Locate the cell with the specified text and output its (x, y) center coordinate. 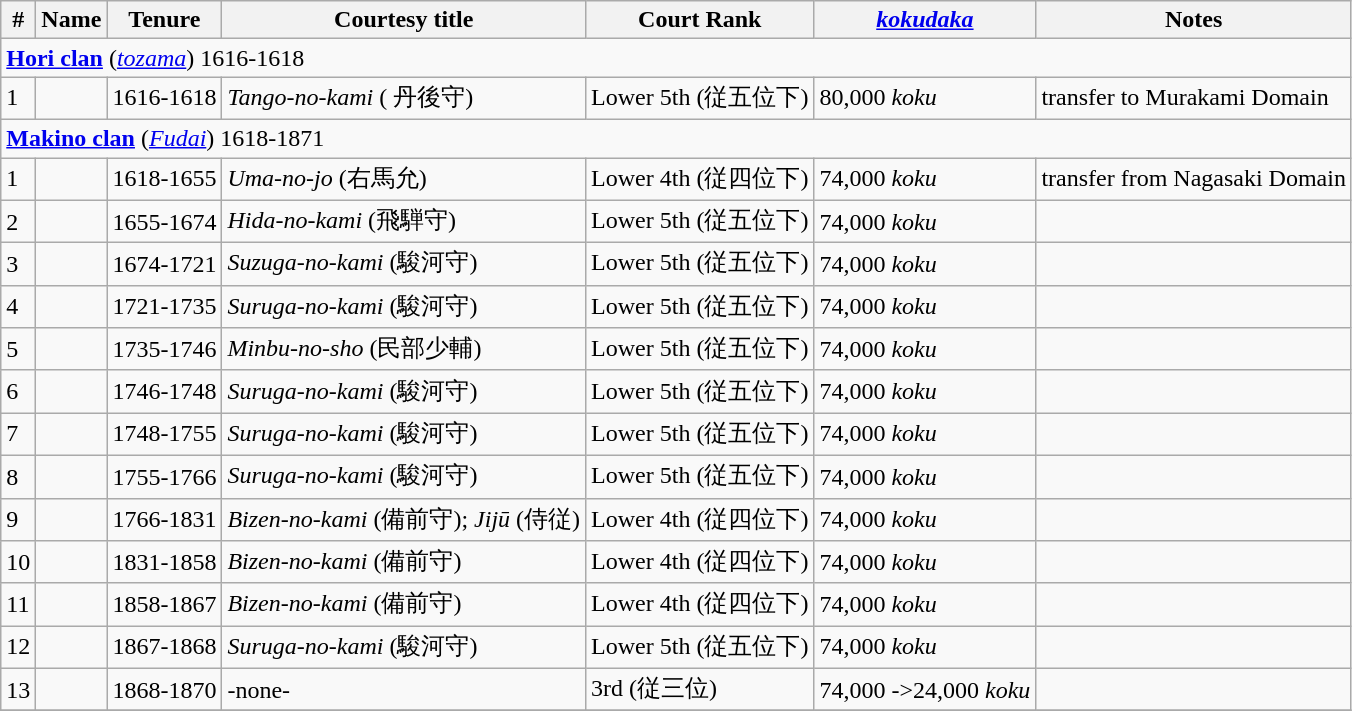
Minbu-no-sho (民部少輔) (404, 350)
13 (18, 690)
1858-1867 (164, 604)
1766-1831 (164, 520)
1746-1748 (164, 392)
1735-1746 (164, 350)
kokudaka (925, 20)
6 (18, 392)
1868-1870 (164, 690)
1674-1721 (164, 264)
3rd (従三位) (700, 690)
-none- (404, 690)
Court Rank (700, 20)
1748-1755 (164, 434)
transfer to Murakami Domain (1194, 98)
Suzuga-no-kami (駿河守) (404, 264)
1755-1766 (164, 476)
12 (18, 648)
# (18, 20)
transfer from Nagasaki Domain (1194, 180)
Tenure (164, 20)
4 (18, 306)
Hida-no-kami (飛騨守) (404, 222)
Tango-no-kami ( 丹後守) (404, 98)
Bizen-no-kami (備前守); Jijū (侍従) (404, 520)
80,000 koku (925, 98)
Uma-no-jo (右馬允) (404, 180)
1616-1618 (164, 98)
5 (18, 350)
1655-1674 (164, 222)
74,000 ->24,000 koku (925, 690)
2 (18, 222)
Courtesy title (404, 20)
1831-1858 (164, 562)
3 (18, 264)
8 (18, 476)
Makino clan (Fudai) 1618-1871 (676, 138)
1618-1655 (164, 180)
Notes (1194, 20)
7 (18, 434)
Name (72, 20)
1721-1735 (164, 306)
1867-1868 (164, 648)
9 (18, 520)
11 (18, 604)
10 (18, 562)
Hori clan (tozama) 1616-1618 (676, 58)
